Return [X, Y] of the center of cell containing provided text 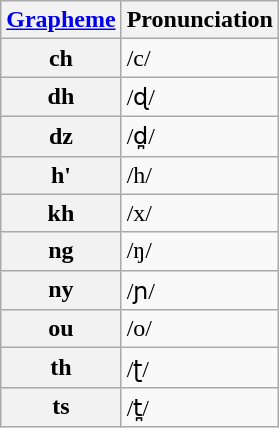
th [61, 368]
ts [61, 407]
/x/ [200, 213]
/ʈ/ [200, 368]
ny [61, 290]
/ɲ/ [200, 290]
/c/ [200, 58]
kh [61, 213]
ng [61, 251]
/h/ [200, 175]
/d̪/ [200, 136]
h' [61, 175]
ch [61, 58]
Grapheme [61, 20]
/ɖ/ [200, 97]
ou [61, 329]
/t̪/ [200, 407]
Pronunciation [200, 20]
dz [61, 136]
/ŋ/ [200, 251]
/o/ [200, 329]
dh [61, 97]
